From the cell containing the given text, extract its center point as [X, Y] coordinate. 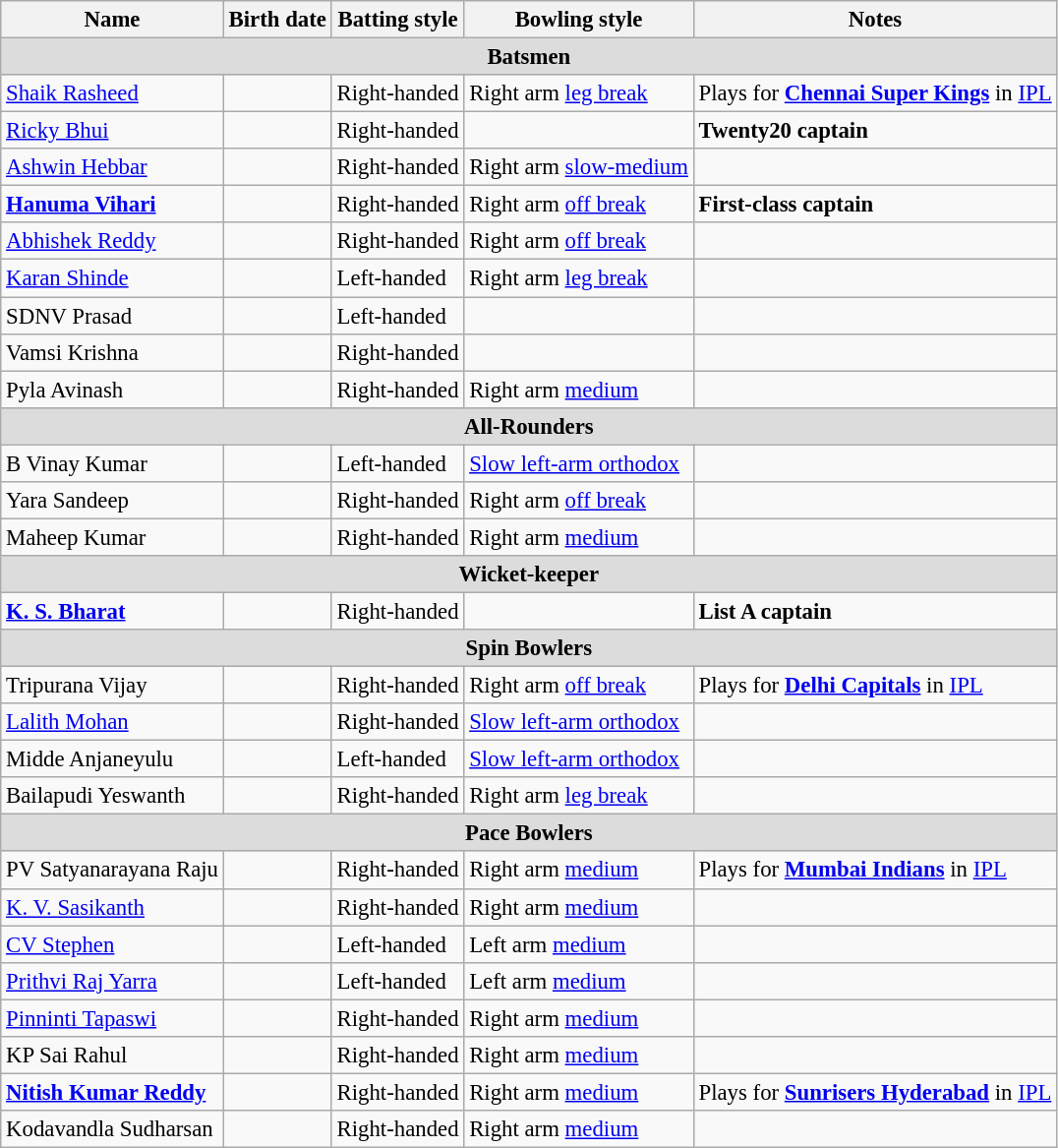
Hanuma Vihari [112, 205]
Birth date [277, 20]
Batting style [397, 20]
Name [112, 20]
CV Stephen [112, 944]
Maheep Kumar [112, 537]
Nitish Kumar Reddy [112, 1092]
Notes [875, 20]
B Vinay Kumar [112, 463]
Yara Sandeep [112, 501]
Karan Shinde [112, 278]
Bailapudi Yeswanth [112, 796]
Lalith Mohan [112, 722]
All-Rounders [529, 426]
Midde Anjaneyulu [112, 759]
Bowling style [578, 20]
Twenty20 captain [875, 131]
Pace Bowlers [529, 833]
Ashwin Hebbar [112, 167]
Kodavandla Sudharsan [112, 1129]
Prithvi Raj Yarra [112, 981]
K. S. Bharat [112, 611]
KP Sai Rahul [112, 1056]
PV Satyanarayana Raju [112, 871]
Plays for Mumbai Indians in IPL [875, 871]
SDNV Prasad [112, 316]
Tripurana Vijay [112, 686]
List A captain [875, 611]
Plays for Chennai Super Kings in IPL [875, 93]
Plays for Sunrisers Hyderabad in IPL [875, 1092]
Pyla Avinash [112, 390]
First-class captain [875, 205]
Abhishek Reddy [112, 241]
Vamsi Krishna [112, 352]
Right arm slow-medium [578, 167]
Wicket-keeper [529, 574]
Pinninti Tapaswi [112, 1018]
Ricky Bhui [112, 131]
Batsmen [529, 57]
Plays for Delhi Capitals in IPL [875, 686]
Shaik Rasheed [112, 93]
K. V. Sasikanth [112, 907]
Spin Bowlers [529, 648]
